For the text-containing cell, return its midpoint in [X, Y] coordinate format. 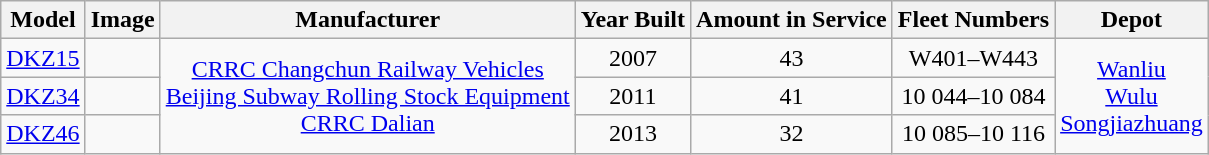
W401–W443 [973, 58]
2013 [632, 134]
Manufacturer [368, 20]
Amount in Service [792, 20]
Model [43, 20]
Fleet Numbers [973, 20]
DKZ34 [43, 96]
DKZ46 [43, 134]
2011 [632, 96]
DKZ15 [43, 58]
Image [122, 20]
10 044–10 084 [973, 96]
10 085–10 116 [973, 134]
41 [792, 96]
CRRC Changchun Railway VehiclesBeijing Subway Rolling Stock EquipmentCRRC Dalian [368, 96]
WanliuWuluSongjiazhuang [1132, 96]
43 [792, 58]
Depot [1132, 20]
2007 [632, 58]
32 [792, 134]
Year Built [632, 20]
